Return [X, Y] of the center of cell containing provided text 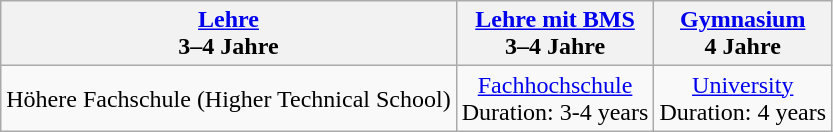
UniversityDuration: 4 years [743, 98]
Lehre3–4 Jahre [228, 34]
Höhere Fachschule (Higher Technical School) [228, 98]
Gymnasium4 Jahre [743, 34]
Fachhochschule Duration: 3-4 years [555, 98]
Lehre mit BMS3–4 Jahre [555, 34]
